Capture the cell that displays the provided text and extract its (x, y) central coordinate. 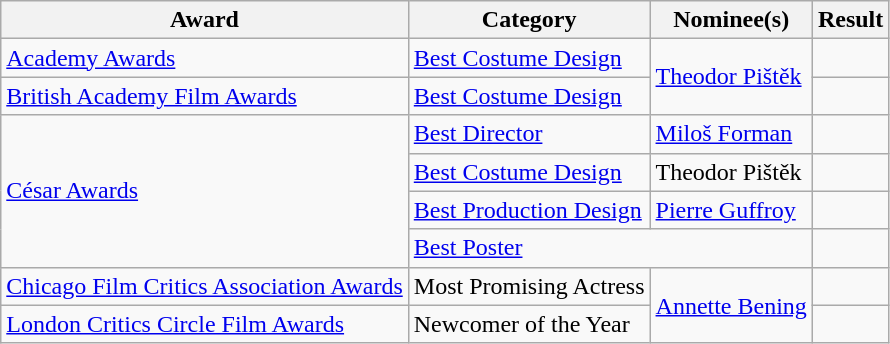
Miloš Forman (731, 134)
Best Production Design (529, 210)
London Critics Circle Film Awards (205, 324)
Best Director (529, 134)
Category (529, 20)
Newcomer of the Year (529, 324)
Academy Awards (205, 58)
César Awards (205, 191)
Annette Bening (731, 305)
Result (850, 20)
British Academy Film Awards (205, 96)
Award (205, 20)
Nominee(s) (731, 20)
Chicago Film Critics Association Awards (205, 286)
Best Poster (610, 248)
Most Promising Actress (529, 286)
Pierre Guffroy (731, 210)
